Locate the cell with the specified text and output its (X, Y) center coordinate. 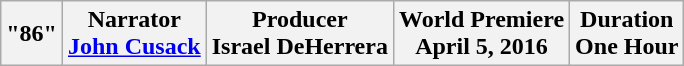
ProducerIsrael DeHerrera (300, 34)
"86" (32, 34)
NarratorJohn Cusack (134, 34)
DurationOne Hour (627, 34)
World PremiereApril 5, 2016 (481, 34)
